Extract the (x, y) coordinate from the center of the cell holding the provided text.  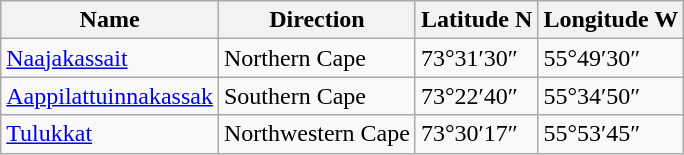
73°22′40″ (476, 96)
Latitude N (476, 20)
73°30′17″ (476, 134)
Tulukkat (110, 134)
73°31′30″ (476, 58)
Name (110, 20)
Southern Cape (316, 96)
Northern Cape (316, 58)
Naajakassait (110, 58)
55°53′45″ (611, 134)
55°34′50″ (611, 96)
Direction (316, 20)
Aappilattuinnakassak (110, 96)
Longitude W (611, 20)
55°49′30″ (611, 58)
Northwestern Cape (316, 134)
